Output the [X, Y] coordinate of the center of the cell containing the given text.  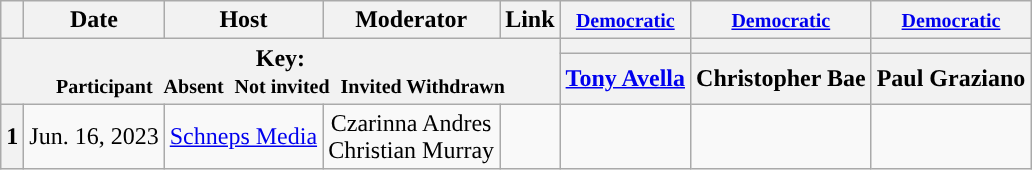
1 [12, 136]
Jun. 16, 2023 [94, 136]
Host [243, 20]
Schneps Media [243, 136]
Czarinna AndresChristian Murray [412, 136]
Paul Graziano [951, 78]
Christopher Bae [782, 78]
Link [530, 20]
Date [94, 20]
Key: Participant Absent Not invited Invited Withdrawn [280, 72]
Moderator [412, 20]
Tony Avella [625, 78]
